Provide the [x, y] coordinate of the cell's center where the given text is located.  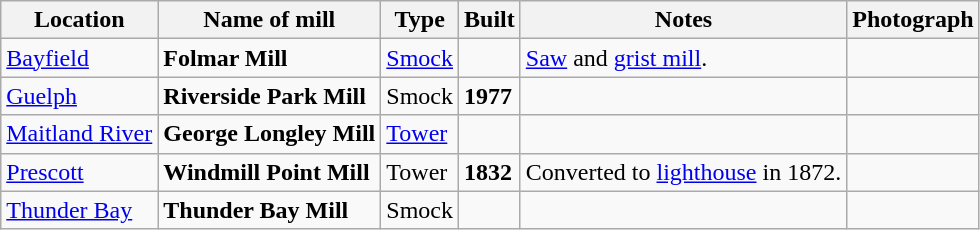
Windmill Point Mill [270, 172]
Saw and grist mill. [683, 58]
Riverside Park Mill [270, 96]
Thunder Bay [80, 210]
Photograph [913, 20]
Built [490, 20]
Name of mill [270, 20]
Notes [683, 20]
1832 [490, 172]
Maitland River [80, 134]
Type [420, 20]
Thunder Bay Mill [270, 210]
George Longley Mill [270, 134]
Location [80, 20]
Prescott [80, 172]
Folmar Mill [270, 58]
Bayfield [80, 58]
Converted to lighthouse in 1872. [683, 172]
Guelph [80, 96]
1977 [490, 96]
